Output the [X, Y] coordinate of the center of the cell containing the given text.  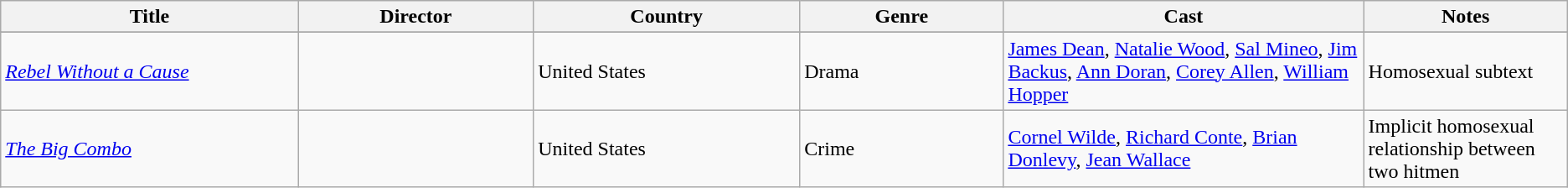
Rebel Without a Cause [149, 71]
Homosexual subtext [1466, 71]
Notes [1466, 17]
Drama [901, 71]
Genre [901, 17]
Implicit homosexual relationship between two hitmen [1466, 149]
James Dean, Natalie Wood, Sal Mineo, Jim Backus, Ann Doran, Corey Allen, William Hopper [1184, 71]
Cast [1184, 17]
Director [415, 17]
The Big Combo [149, 149]
Cornel Wilde, Richard Conte, Brian Donlevy, Jean Wallace [1184, 149]
Country [667, 17]
Crime [901, 149]
Title [149, 17]
